Provide the [x, y] coordinate of the cell's center where the given text is located.  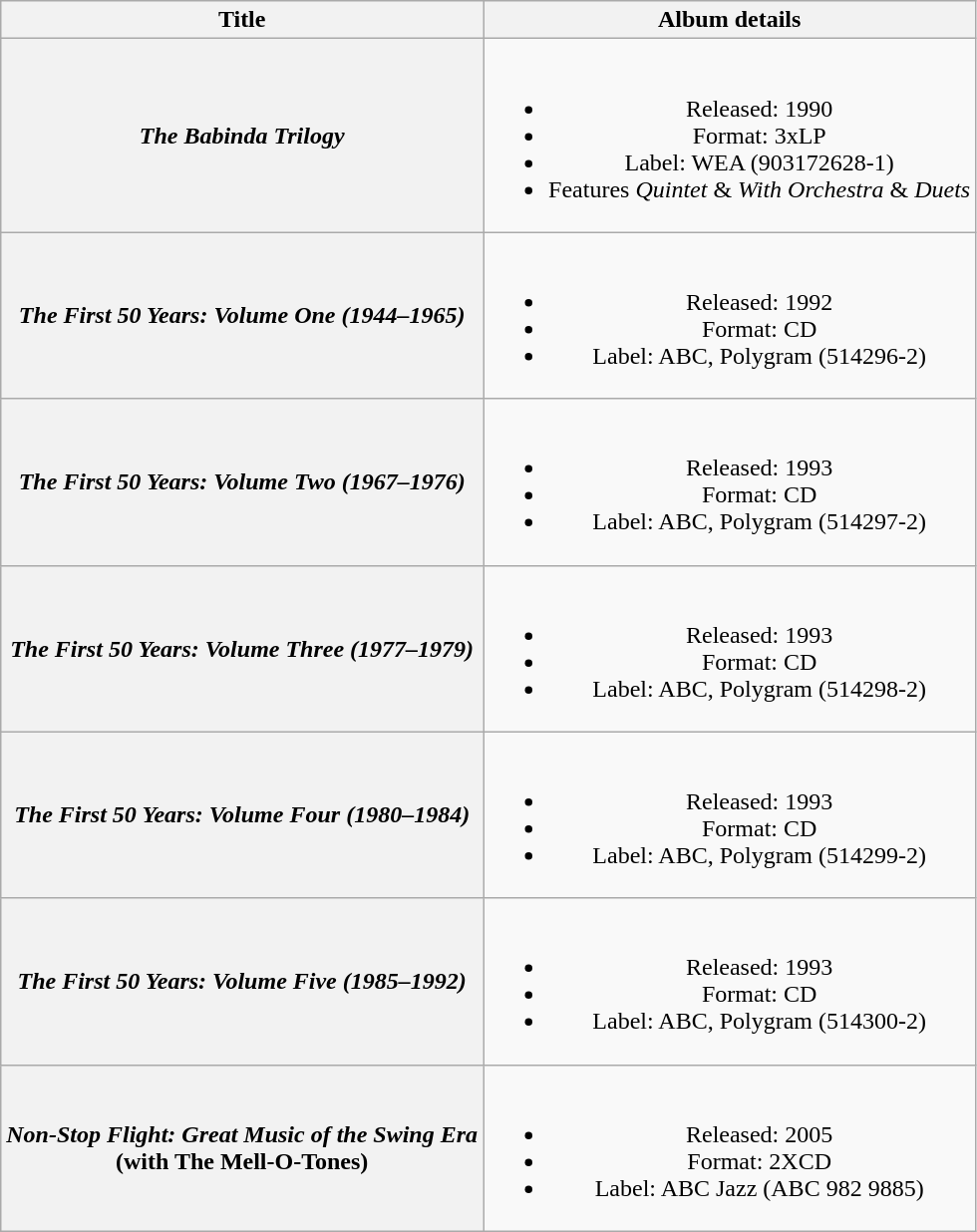
Released: 1993Format: CDLabel: ABC, Polygram (514298-2) [730, 648]
Title [242, 20]
Non-Stop Flight: Great Music of the Swing Era (with The Mell-O-Tones) [242, 1148]
Released: 1992Format: CDLabel: ABC, Polygram (514296-2) [730, 315]
The First 50 Years: Volume Four (1980–1984) [242, 815]
The First 50 Years: Volume One (1944–1965) [242, 315]
The First 50 Years: Volume Three (1977–1979) [242, 648]
Released: 1993Format: CDLabel: ABC, Polygram (514297-2) [730, 482]
Released: 1993Format: CDLabel: ABC, Polygram (514299-2) [730, 815]
The First 50 Years: Volume Two (1967–1976) [242, 482]
Released: 1993Format: CDLabel: ABC, Polygram (514300-2) [730, 981]
Released: 2005Format: 2XCDLabel: ABC Jazz (ABC 982 9885) [730, 1148]
The First 50 Years: Volume Five (1985–1992) [242, 981]
Released: 1990Format: 3xLPLabel: WEA (903172628-1)Features Quintet & With Orchestra & Duets [730, 136]
Album details [730, 20]
The Babinda Trilogy [242, 136]
